Scan for the cell matching the given text and deliver its (X, Y) coordinate at center. 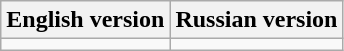
English version (86, 20)
Russian version (256, 20)
